Pinpoint the cell where the given text exists, returning its (x, y) midpoint coordinate. 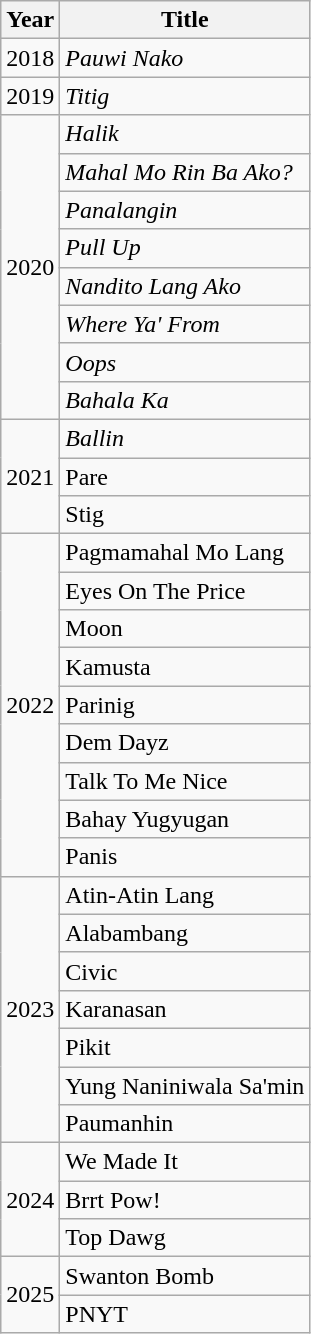
PNYT (185, 1314)
Swanton Bomb (185, 1276)
Kamusta (185, 667)
Dem Dayz (185, 743)
2021 (30, 476)
2020 (30, 267)
Pagmamahal Mo Lang (185, 553)
Karanasan (185, 1009)
Oops (185, 362)
Title (185, 20)
Ballin (185, 438)
Pare (185, 477)
Moon (185, 629)
Civic (185, 971)
2023 (30, 1009)
We Made It (185, 1162)
Panalangin (185, 210)
Paumanhin (185, 1124)
Talk To Me Nice (185, 781)
Titig (185, 96)
Pikit (185, 1047)
Eyes On The Price (185, 591)
Pauwi Nako (185, 58)
Alabambang (185, 933)
2022 (30, 706)
Bahala Ka (185, 400)
2018 (30, 58)
Where Ya' From (185, 324)
Halik (185, 134)
Brrt Pow! (185, 1200)
Bahay Yugyugan (185, 819)
Mahal Mo Rin Ba Ako? (185, 172)
Panis (185, 857)
Pull Up (185, 248)
Top Dawg (185, 1238)
2024 (30, 1200)
Yung Naniniwala Sa'min (185, 1085)
Nandito Lang Ako (185, 286)
Atin-Atin Lang (185, 895)
Stig (185, 515)
Parinig (185, 705)
2025 (30, 1295)
2019 (30, 96)
Year (30, 20)
